Return the [X, Y] coordinate for the center point of the cell that contains the specified text.  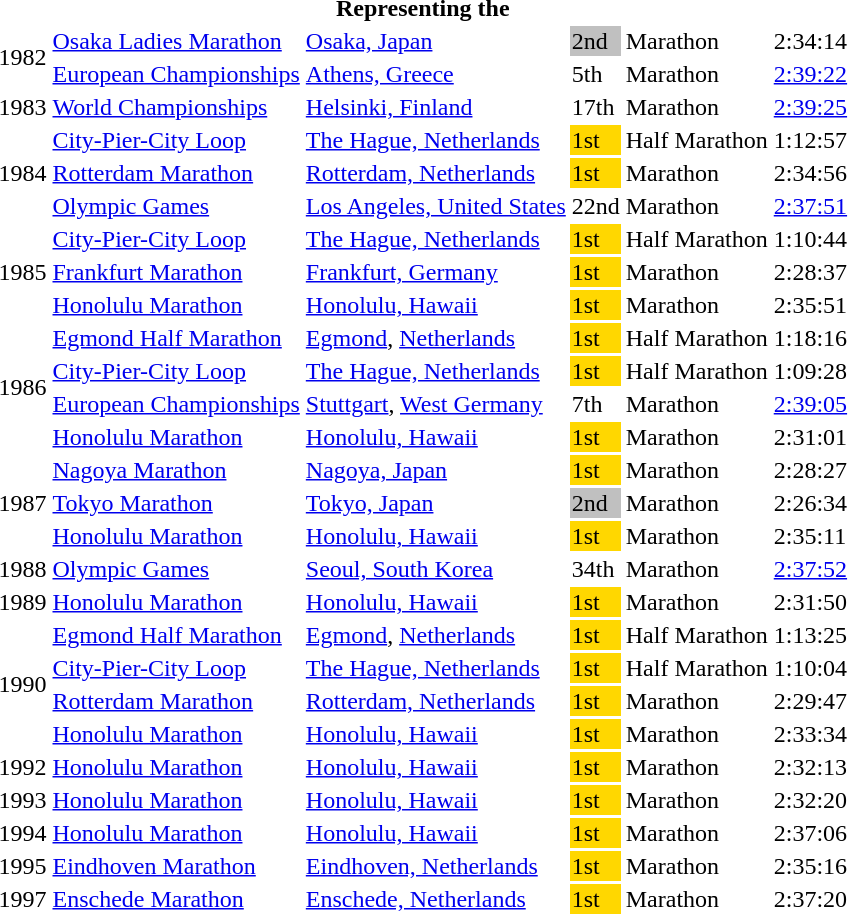
Tokyo, Japan [436, 503]
2:28:27 [810, 470]
Enschede Marathon [176, 899]
Eindhoven Marathon [176, 866]
1:12:57 [810, 140]
2:31:01 [810, 437]
World Championships [176, 107]
2:28:37 [810, 272]
2:34:14 [810, 41]
2:39:05 [810, 404]
Helsinki, Finland [436, 107]
1:09:28 [810, 371]
Frankfurt, Germany [436, 272]
2:33:34 [810, 734]
2:32:13 [810, 767]
2:35:11 [810, 536]
Los Angeles, United States [436, 206]
Osaka, Japan [436, 41]
2:32:20 [810, 800]
2:39:25 [810, 107]
Osaka Ladies Marathon [176, 41]
2:31:50 [810, 602]
7th [596, 404]
Athens, Greece [436, 74]
Enschede, Netherlands [436, 899]
2:39:22 [810, 74]
2:35:16 [810, 866]
17th [596, 107]
22nd [596, 206]
2:37:06 [810, 833]
1:10:44 [810, 239]
2:37:52 [810, 569]
34th [596, 569]
2:37:51 [810, 206]
1:13:25 [810, 635]
Frankfurt Marathon [176, 272]
5th [596, 74]
2:29:47 [810, 701]
2:34:56 [810, 173]
Nagoya, Japan [436, 470]
Stuttgart, West Germany [436, 404]
Nagoya Marathon [176, 470]
2:35:51 [810, 305]
2:26:34 [810, 503]
1:18:16 [810, 338]
Eindhoven, Netherlands [436, 866]
2:37:20 [810, 899]
1:10:04 [810, 668]
Seoul, South Korea [436, 569]
Tokyo Marathon [176, 503]
